Return the (X, Y) coordinate for the center point of the cell that contains the specified text.  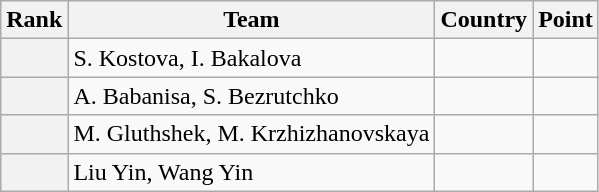
Rank (34, 20)
Point (566, 20)
Liu Yin, Wang Yin (252, 172)
A. Babanisa, S. Bezrutchko (252, 96)
S. Kostova, I. Bakalova (252, 58)
M. Gluthshek, M. Krzhizhanovskaya (252, 134)
Team (252, 20)
Country (484, 20)
